Return the [X, Y] coordinate for the center point of the cell that contains the specified text.  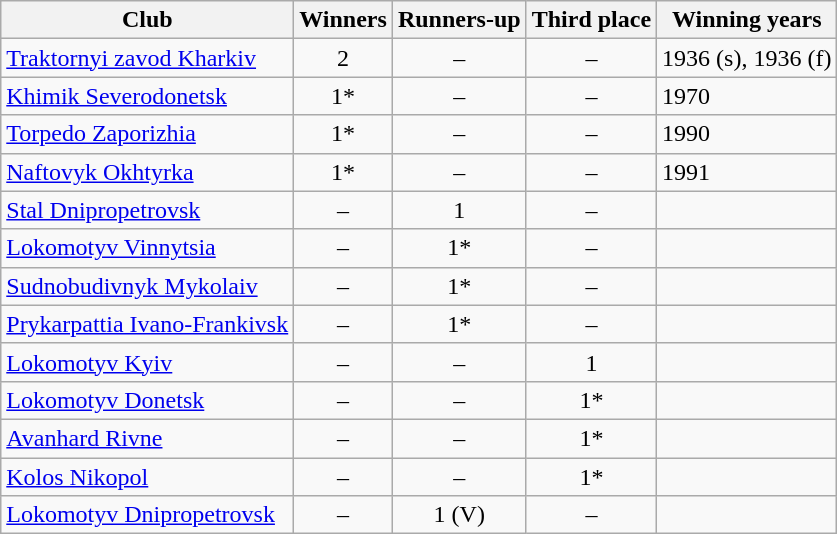
Sudnobudivnyk Mykolaiv [148, 286]
Khimik Severodonetsk [148, 96]
2 [344, 58]
Avanhard Rivne [148, 438]
1970 [747, 96]
Runners-up [459, 20]
1 (V) [459, 515]
Club [148, 20]
1991 [747, 172]
Winners [344, 20]
Stal Dnipropetrovsk [148, 210]
1990 [747, 134]
Lokomotyv Kyiv [148, 362]
Naftovyk Okhtyrka [148, 172]
1936 (s), 1936 (f) [747, 58]
Third place [591, 20]
Winning years [747, 20]
Traktornyi zavod Kharkiv [148, 58]
Torpedo Zaporizhia [148, 134]
Lokomotyv Vinnytsia [148, 248]
Prykarpattia Ivano-Frankivsk [148, 324]
Kolos Nikopol [148, 477]
Lokomotyv Donetsk [148, 400]
Lokomotyv Dnipropetrovsk [148, 515]
